Locate the cell with the specified text and output its (X, Y) center coordinate. 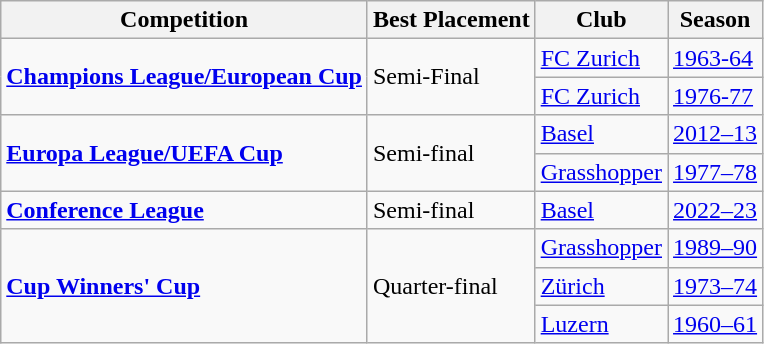
Cup Winners' Cup (184, 286)
Europa League/UEFA Cup (184, 153)
2012–13 (716, 134)
2022–23 (716, 210)
Luzern (601, 324)
Season (716, 20)
1976-77 (716, 96)
Zürich (601, 286)
Best Placement (451, 20)
1977–78 (716, 172)
1973–74 (716, 286)
Club (601, 20)
1989–90 (716, 248)
Champions League/European Cup (184, 77)
1963-64 (716, 58)
1960–61 (716, 324)
Quarter-final (451, 286)
Competition (184, 20)
Conference League (184, 210)
Semi-Final (451, 77)
